Provide the [X, Y] coordinate of the cell's center where the given text is located.  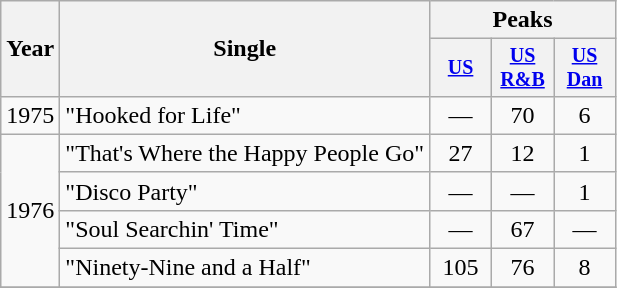
"That's Where the Happy People Go" [245, 153]
1975 [30, 115]
USR&B [523, 68]
Single [245, 49]
1976 [30, 210]
6 [585, 115]
Peaks [523, 20]
8 [585, 268]
Year [30, 49]
70 [523, 115]
US [461, 68]
"Hooked for Life" [245, 115]
27 [461, 153]
76 [523, 268]
"Ninety-Nine and a Half" [245, 268]
"Disco Party" [245, 191]
"Soul Searchin' Time" [245, 229]
USDan [585, 68]
105 [461, 268]
12 [523, 153]
67 [523, 229]
